Determine the (x, y) coordinate at the center of the cell enclosing the given text.  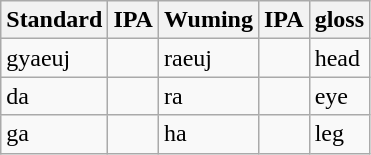
gloss (339, 20)
gyaeuj (54, 58)
ha (208, 134)
ra (208, 96)
eye (339, 96)
leg (339, 134)
ga (54, 134)
Wuming (208, 20)
head (339, 58)
raeuj (208, 58)
da (54, 96)
Standard (54, 20)
